Return the (X, Y) coordinate for the center point of the cell that contains the specified text.  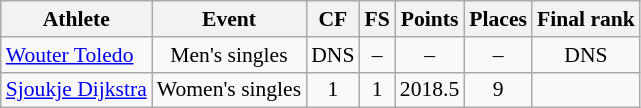
Sjoukje Dijkstra (76, 90)
9 (498, 90)
Athlete (76, 19)
CF (332, 19)
Men's singles (229, 55)
2018.5 (430, 90)
FS (376, 19)
Wouter Toledo (76, 55)
Women's singles (229, 90)
Points (430, 19)
Places (498, 19)
Final rank (586, 19)
Event (229, 19)
